Extract the [X, Y] coordinate from the center of the cell holding the provided text.  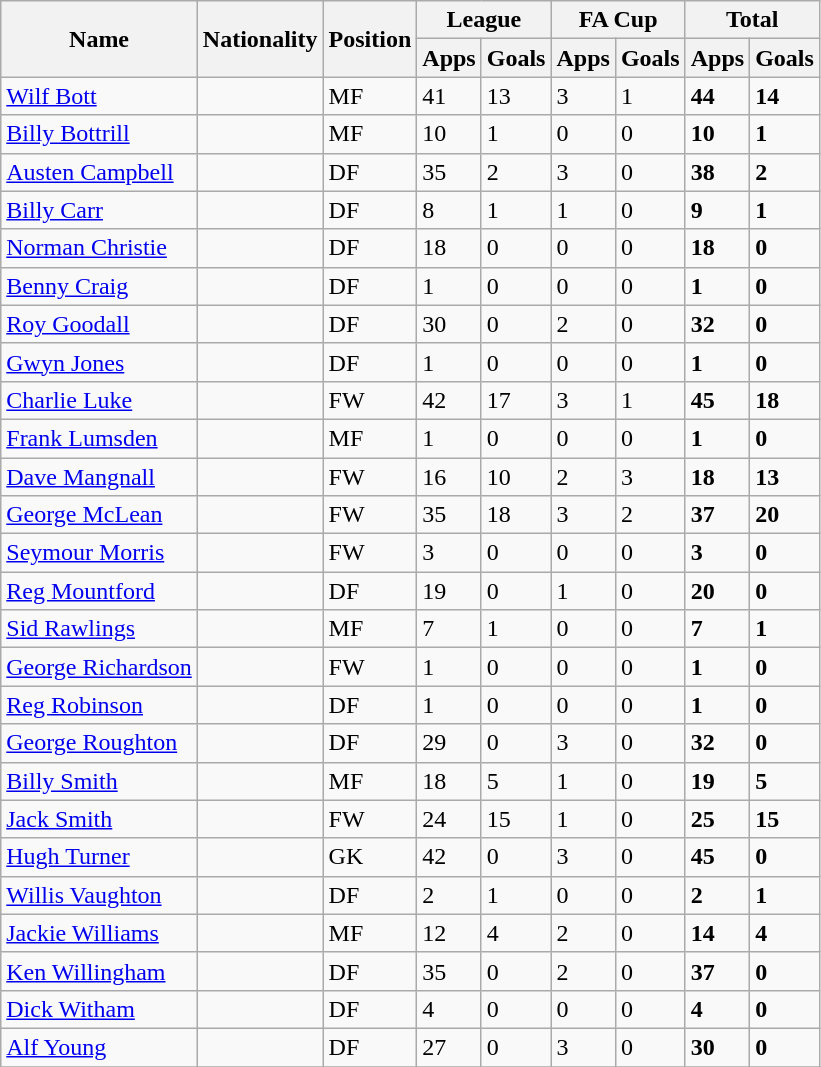
Jackie Williams [100, 933]
Norman Christie [100, 248]
Gwyn Jones [100, 362]
Benny Craig [100, 286]
Hugh Turner [100, 857]
Dick Witham [100, 1009]
Charlie Luke [100, 400]
25 [717, 819]
Position [370, 39]
17 [516, 400]
George Roughton [100, 743]
George Richardson [100, 667]
Reg Robinson [100, 705]
Billy Bottrill [100, 134]
Alf Young [100, 1047]
Total [752, 20]
41 [449, 96]
Roy Goodall [100, 324]
Sid Rawlings [100, 629]
Frank Lumsden [100, 438]
Wilf Bott [100, 96]
Jack Smith [100, 819]
Austen Campbell [100, 172]
GK [370, 857]
Ken Willingham [100, 971]
Dave Mangnall [100, 477]
8 [449, 210]
29 [449, 743]
Billy Smith [100, 781]
24 [449, 819]
Name [100, 39]
Reg Mountford [100, 591]
44 [717, 96]
FA Cup [618, 20]
27 [449, 1047]
Willis Vaughton [100, 895]
Seymour Morris [100, 553]
League [484, 20]
Nationality [260, 39]
12 [449, 933]
George McLean [100, 515]
38 [717, 172]
Billy Carr [100, 210]
9 [717, 210]
16 [449, 477]
